Pinpoint the cell where the given text exists, returning its [x, y] midpoint coordinate. 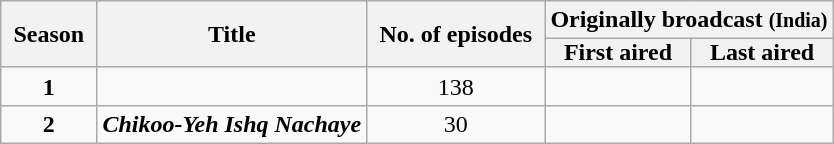
30 [456, 124]
1 [49, 86]
Last aired [762, 53]
138 [456, 86]
Title [232, 34]
No. of episodes [456, 34]
Chikoo-Yeh Ishq Nachaye [232, 124]
2 [49, 124]
Originally broadcast (India) [689, 20]
First aired [618, 53]
Season [49, 34]
